From the cell containing the given text, extract its center point as [x, y] coordinate. 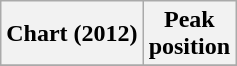
Chart (2012) [72, 34]
Peakposition [189, 34]
